Provide the (X, Y) coordinate of the cell's center where the given text is located.  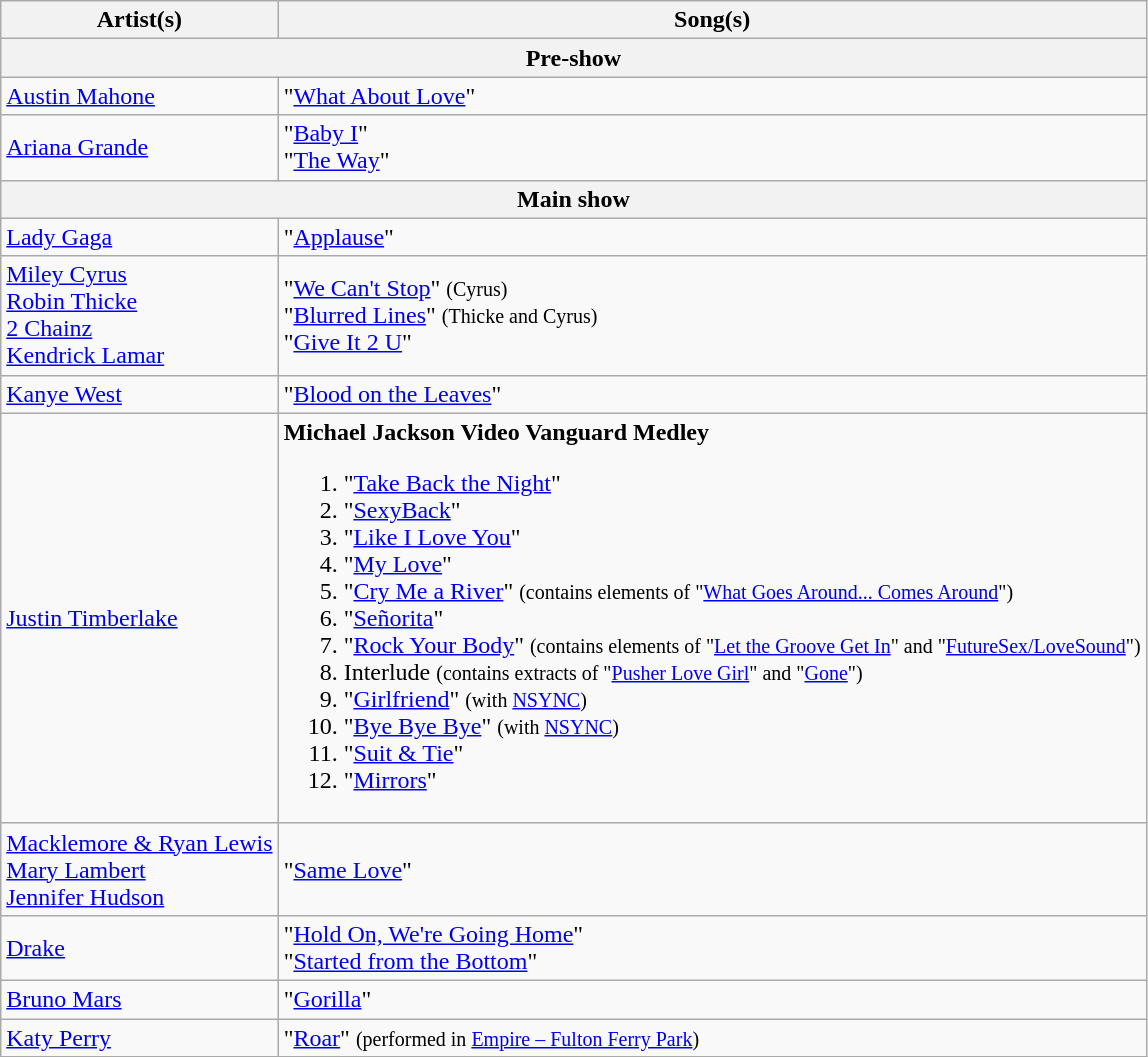
Austin Mahone (140, 96)
"We Can't Stop" (Cyrus)"Blurred Lines" (Thicke and Cyrus)"Give It 2 U" (712, 316)
Bruno Mars (140, 999)
Macklemore & Ryan LewisMary LambertJennifer Hudson (140, 869)
Katy Perry (140, 1037)
"Blood on the Leaves" (712, 394)
Ariana Grande (140, 148)
Drake (140, 948)
Kanye West (140, 394)
Artist(s) (140, 20)
Main show (574, 199)
"Applause" (712, 237)
"Same Love" (712, 869)
"Baby I""The Way" (712, 148)
Pre-show (574, 58)
Song(s) (712, 20)
"Gorilla" (712, 999)
Justin Timberlake (140, 618)
"Hold On, We're Going Home""Started from the Bottom" (712, 948)
Miley CyrusRobin Thicke2 ChainzKendrick Lamar (140, 316)
"What About Love" (712, 96)
"Roar" (performed in Empire – Fulton Ferry Park) (712, 1037)
Lady Gaga (140, 237)
